Output the (X, Y) coordinate of the center of the cell containing the given text.  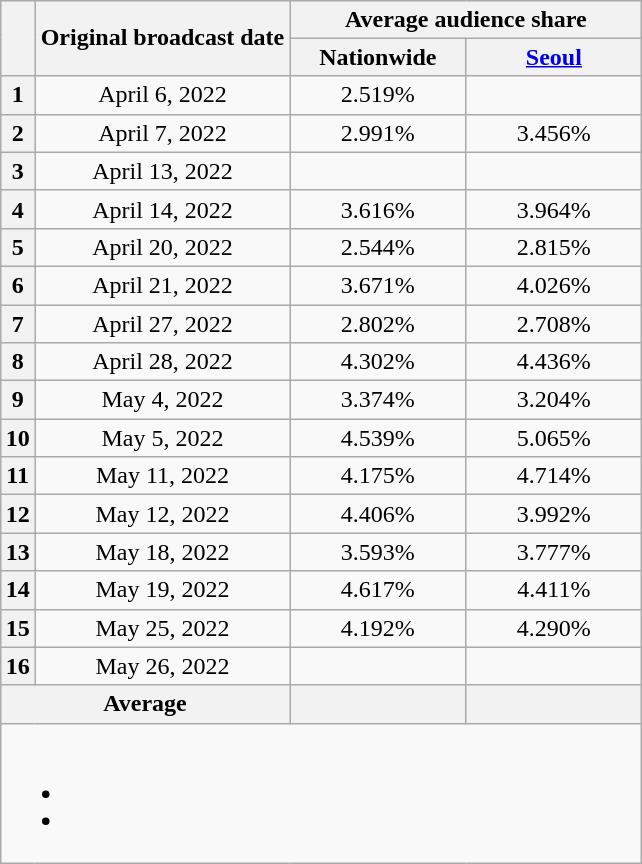
April 20, 2022 (162, 247)
3.456% (554, 133)
2.815% (554, 247)
2.802% (378, 323)
2.544% (378, 247)
4.290% (554, 628)
4.026% (554, 285)
3.374% (378, 400)
Seoul (554, 57)
9 (18, 400)
3.671% (378, 285)
3.777% (554, 552)
5 (18, 247)
May 5, 2022 (162, 438)
13 (18, 552)
May 12, 2022 (162, 514)
4.617% (378, 590)
12 (18, 514)
4.436% (554, 362)
16 (18, 666)
May 11, 2022 (162, 476)
3.992% (554, 514)
4.175% (378, 476)
April 13, 2022 (162, 171)
6 (18, 285)
4.406% (378, 514)
5.065% (554, 438)
April 14, 2022 (162, 209)
2.991% (378, 133)
4 (18, 209)
4.192% (378, 628)
3.616% (378, 209)
3.204% (554, 400)
1 (18, 95)
May 4, 2022 (162, 400)
4.302% (378, 362)
May 18, 2022 (162, 552)
4.539% (378, 438)
8 (18, 362)
3.593% (378, 552)
May 25, 2022 (162, 628)
3 (18, 171)
2 (18, 133)
7 (18, 323)
Average audience share (466, 19)
2.708% (554, 323)
May 19, 2022 (162, 590)
10 (18, 438)
4.714% (554, 476)
April 6, 2022 (162, 95)
11 (18, 476)
Nationwide (378, 57)
April 21, 2022 (162, 285)
14 (18, 590)
Average (145, 704)
4.411% (554, 590)
April 27, 2022 (162, 323)
15 (18, 628)
3.964% (554, 209)
April 7, 2022 (162, 133)
2.519% (378, 95)
Original broadcast date (162, 38)
May 26, 2022 (162, 666)
April 28, 2022 (162, 362)
